Return the (x, y) coordinate for the center point of the cell that contains the specified text.  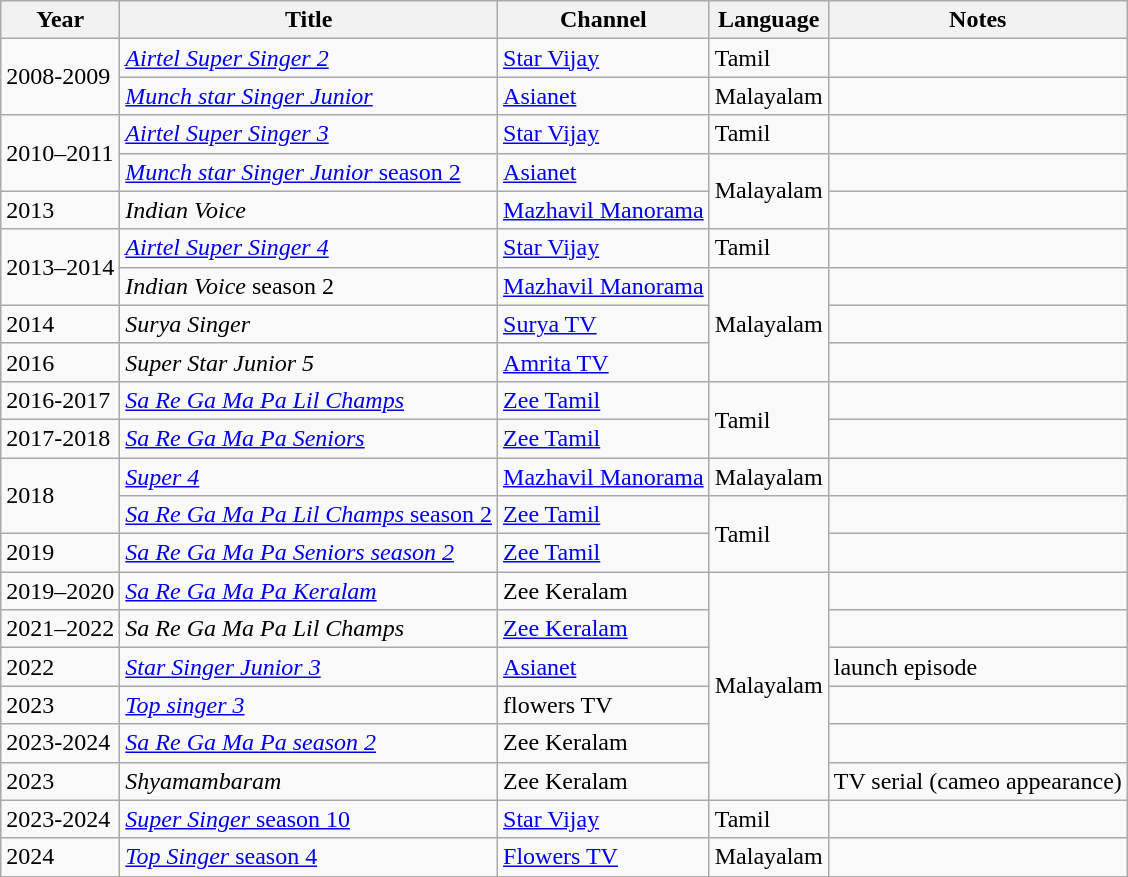
Super 4 (309, 477)
Munch star Singer Junior (309, 96)
2016-2017 (60, 400)
Munch star Singer Junior season 2 (309, 172)
2021–2022 (60, 629)
Notes (978, 20)
Top Singer season 4 (309, 857)
2022 (60, 667)
Amrita TV (604, 362)
Sa Re Ga Ma Pa Lil Champs season 2 (309, 515)
Surya TV (604, 324)
Super Star Junior 5 (309, 362)
launch episode (978, 667)
Sa Re Ga Ma Pa season 2 (309, 743)
2010–2011 (60, 153)
Channel (604, 20)
Airtel Super Singer 3 (309, 134)
2017-2018 (60, 438)
Top singer 3 (309, 705)
Airtel Super Singer 2 (309, 58)
2019–2020 (60, 591)
2013 (60, 210)
Indian Voice season 2 (309, 286)
Flowers TV (604, 857)
Super Singer season 10 (309, 819)
flowers TV (604, 705)
TV serial (cameo appearance) (978, 781)
Surya Singer (309, 324)
Star Singer Junior 3 (309, 667)
Sa Re Ga Ma Pa Keralam (309, 591)
Title (309, 20)
Airtel Super Singer 4 (309, 248)
Sa Re Ga Ma Pa Seniors season 2 (309, 553)
Shyamambaram (309, 781)
2014 (60, 324)
2024 (60, 857)
2019 (60, 553)
Language (768, 20)
2016 (60, 362)
Year (60, 20)
2018 (60, 496)
2008-2009 (60, 77)
Indian Voice (309, 210)
2013–2014 (60, 267)
Sa Re Ga Ma Pa Seniors (309, 438)
